Return the [X, Y] coordinate for the center point of the cell that contains the specified text.  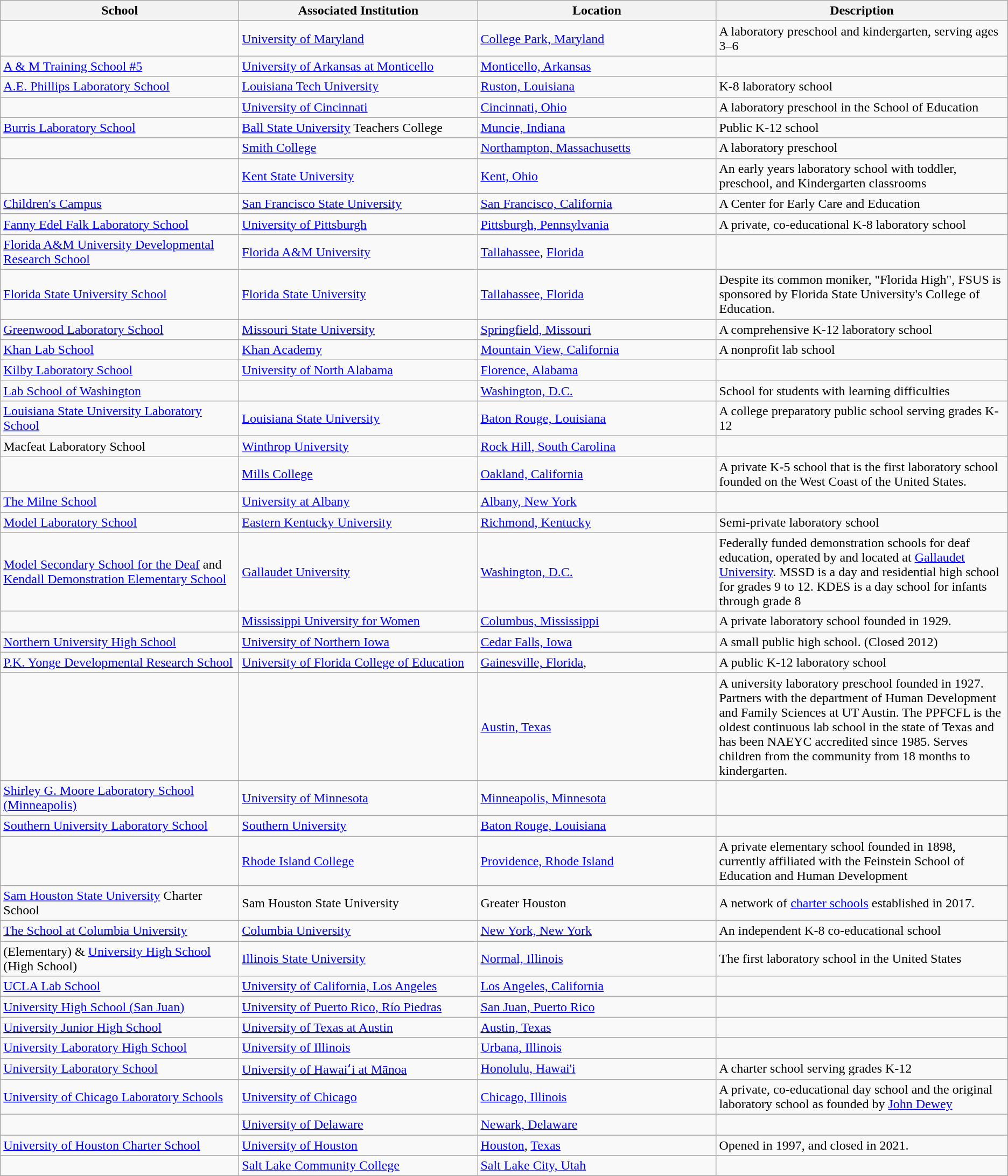
Minneapolis, Minnesota [597, 798]
University of Illinois [359, 1048]
The Milne School [120, 502]
A laboratory preschool and kindergarten, serving ages 3–6 [862, 39]
Shirley G. Moore Laboratory School (Minneapolis) [120, 798]
School [120, 11]
Louisiana State University [359, 419]
Louisiana State University Laboratory School [120, 419]
A private K-5 school that is the first laboratory school founded on the West Coast of the United States. [862, 474]
University of Puerto Rico, Río Piedras [359, 1007]
Rock Hill, South Carolina [597, 446]
University of Arkansas at Monticello [359, 66]
A private elementary school founded in 1898, currently affiliated with the Feinstein School of Education and Human Development [862, 860]
Salt Lake Community College [359, 1166]
Public K-12 school [862, 128]
Columbus, Mississippi [597, 621]
Urbana, Illinois [597, 1048]
San Francisco State University [359, 204]
University of Pittsburgh [359, 224]
Los Angeles, California [597, 986]
Salt Lake City, Utah [597, 1166]
Florida A&M University Developmental Research School [120, 252]
Providence, Rhode Island [597, 860]
Florida State University [359, 294]
Southern University [359, 825]
University of Maryland [359, 39]
A network of charter schools established in 2017. [862, 904]
The School at Columbia University [120, 931]
College Park, Maryland [597, 39]
University of Delaware [359, 1125]
Richmond, Kentucky [597, 522]
University of Chicago [359, 1097]
University of Houston [359, 1145]
Description [862, 11]
University Laboratory High School [120, 1048]
Gallaudet University [359, 572]
A private laboratory school founded in 1929. [862, 621]
Southern University Laboratory School [120, 825]
(Elementary) & University High School (High School) [120, 958]
Burris Laboratory School [120, 128]
Semi-private laboratory school [862, 522]
Location [597, 11]
K-8 laboratory school [862, 87]
UCLA Lab School [120, 986]
Rhode Island College [359, 860]
Smith College [359, 148]
Albany, New York [597, 502]
Gainesville, Florida, [597, 662]
Springfield, Missouri [597, 329]
Greater Houston [597, 904]
Monticello, Arkansas [597, 66]
Columbia University [359, 931]
San Juan, Puerto Rico [597, 1007]
A public K-12 laboratory school [862, 662]
Macfeat Laboratory School [120, 446]
Sam Houston State University Charter School [120, 904]
An early years laboratory school with toddler, preschool, and Kindergarten classrooms [862, 176]
Pittsburgh, Pennsylvania [597, 224]
A comprehensive K-12 laboratory school [862, 329]
Model Laboratory School [120, 522]
Cedar Falls, Iowa [597, 642]
A nonprofit lab school [862, 350]
Newark, Delaware [597, 1125]
A private, co-educational day school and the original laboratory school as founded by John Dewey [862, 1097]
Illinois State University [359, 958]
Associated Institution [359, 11]
Louisiana Tech University [359, 87]
Children's Campus [120, 204]
A private, co-educational K-8 laboratory school [862, 224]
San Francisco, California [597, 204]
Cincinnati, Ohio [597, 107]
Northern University High School [120, 642]
University at Albany [359, 502]
Houston, Texas [597, 1145]
University of Hawaiʻi at Mānoa [359, 1069]
A Center for Early Care and Education [862, 204]
University of Florida College of Education [359, 662]
Oakland, California [597, 474]
Model Secondary School for the Deaf and Kendall Demonstration Elementary School [120, 572]
The first laboratory school in the United States [862, 958]
A small public high school. (Closed 2012) [862, 642]
University of Houston Charter School [120, 1145]
Florida A&M University [359, 252]
University of Minnesota [359, 798]
Kent State University [359, 176]
Greenwood Laboratory School [120, 329]
Ruston, Louisiana [597, 87]
University of Northern Iowa [359, 642]
A laboratory preschool in the School of Education [862, 107]
Mills College [359, 474]
New York, New York [597, 931]
Sam Houston State University [359, 904]
Honolulu, Hawai'i [597, 1069]
A laboratory preschool [862, 148]
Fanny Edel Falk Laboratory School [120, 224]
Missouri State University [359, 329]
School for students with learning difficulties [862, 391]
Mountain View, California [597, 350]
University Junior High School [120, 1027]
University of North Alabama [359, 370]
University of Cincinnati [359, 107]
Kilby Laboratory School [120, 370]
Khan Lab School [120, 350]
Northampton, Massachusetts [597, 148]
A & M Training School #5 [120, 66]
University High School (San Juan) [120, 1007]
An independent K-8 co-educational school [862, 931]
University of Chicago Laboratory Schools [120, 1097]
A college preparatory public school serving grades K-12 [862, 419]
Muncie, Indiana [597, 128]
University of California, Los Angeles [359, 986]
Kent, Ohio [597, 176]
Florida State University School [120, 294]
Mississippi University for Women [359, 621]
University Laboratory School [120, 1069]
A charter school serving grades K-12 [862, 1069]
Eastern Kentucky University [359, 522]
Khan Academy [359, 350]
Winthrop University [359, 446]
Lab School of Washington [120, 391]
Chicago, Illinois [597, 1097]
Normal, Illinois [597, 958]
Florence, Alabama [597, 370]
P.K. Yonge Developmental Research School [120, 662]
Opened in 1997, and closed in 2021. [862, 1145]
Ball State University Teachers College [359, 128]
University of Texas at Austin [359, 1027]
A.E. Phillips Laboratory School [120, 87]
Despite its common moniker, "Florida High", FSUS is sponsored by Florida State University's College of Education. [862, 294]
